Detect which cell encompasses the target text, then output its [X, Y] center coordinate. 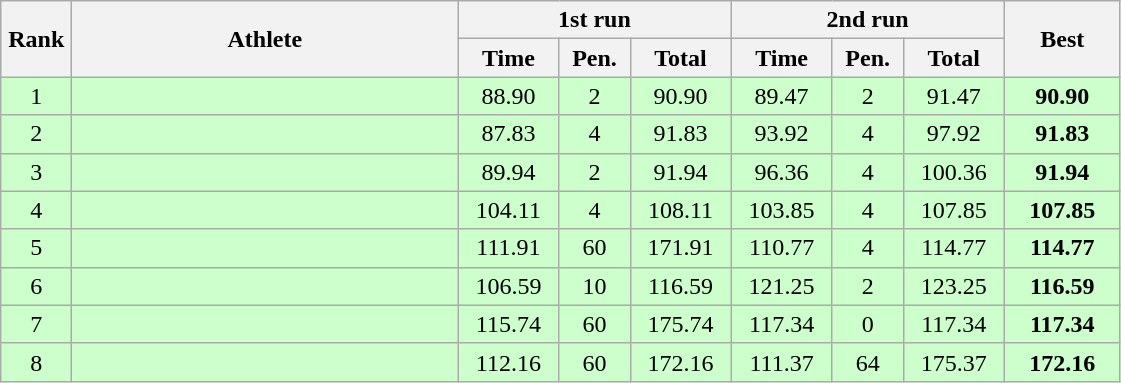
88.90 [508, 96]
175.37 [954, 362]
111.91 [508, 248]
108.11 [680, 210]
Best [1062, 39]
1st run [594, 20]
87.83 [508, 134]
6 [36, 286]
89.94 [508, 172]
171.91 [680, 248]
10 [594, 286]
110.77 [782, 248]
115.74 [508, 324]
0 [868, 324]
106.59 [508, 286]
8 [36, 362]
89.47 [782, 96]
64 [868, 362]
96.36 [782, 172]
5 [36, 248]
121.25 [782, 286]
93.92 [782, 134]
123.25 [954, 286]
103.85 [782, 210]
100.36 [954, 172]
1 [36, 96]
111.37 [782, 362]
91.47 [954, 96]
7 [36, 324]
112.16 [508, 362]
Rank [36, 39]
Athlete [265, 39]
2nd run [868, 20]
104.11 [508, 210]
97.92 [954, 134]
175.74 [680, 324]
3 [36, 172]
